For the text-containing cell, return its midpoint in (x, y) coordinate format. 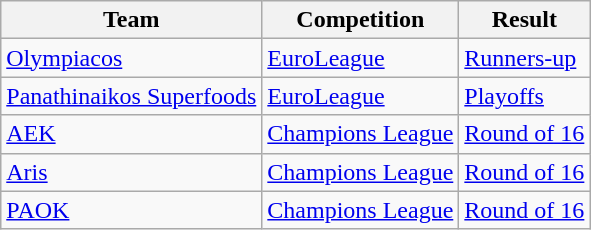
Team (132, 20)
Panathinaikos Superfoods (132, 96)
Aris (132, 172)
Runners-up (524, 58)
PAOK (132, 210)
Olympiacos (132, 58)
Playoffs (524, 96)
AEK (132, 134)
Result (524, 20)
Competition (360, 20)
